For the text-containing cell, return its midpoint in [X, Y] coordinate format. 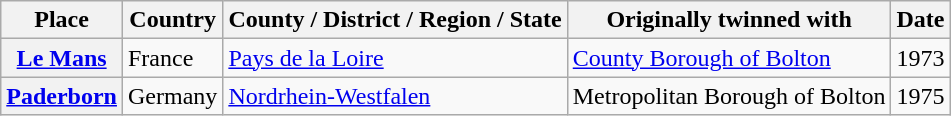
Pays de la Loire [395, 58]
County Borough of Bolton [729, 58]
Le Mans [62, 58]
1975 [920, 96]
Date [920, 20]
Place [62, 20]
Nordrhein-Westfalen [395, 96]
France [172, 58]
Paderborn [62, 96]
County / District / Region / State [395, 20]
Originally twinned with [729, 20]
Germany [172, 96]
Metropolitan Borough of Bolton [729, 96]
Country [172, 20]
1973 [920, 58]
